Find where the given text appears and provide that cell's center as (X, Y) coordinate. 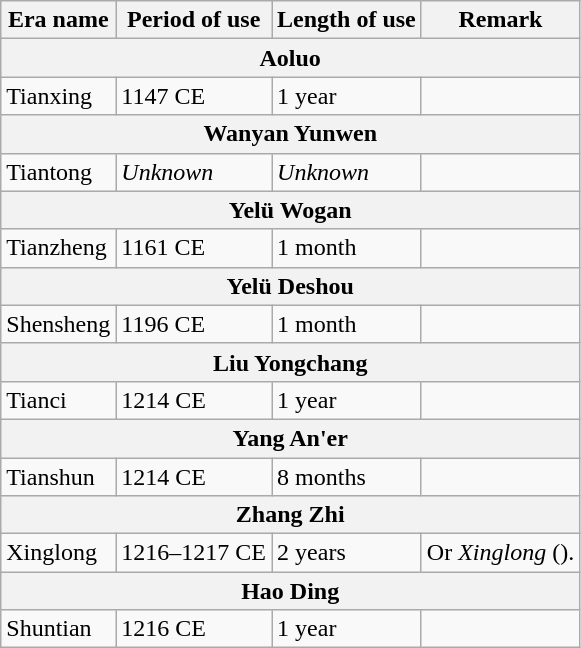
1216 CE (194, 629)
Xinglong (58, 553)
Shuntian (58, 629)
1161 CE (194, 248)
Tianxing (58, 96)
Or Xinglong (). (500, 553)
1196 CE (194, 324)
Zhang Zhi (290, 515)
Era name (58, 20)
Length of use (347, 20)
1147 CE (194, 96)
8 months (347, 477)
Remark (500, 20)
Wanyan Yunwen (290, 134)
Tianzheng (58, 248)
Shensheng (58, 324)
2 years (347, 553)
Yelü Wogan (290, 210)
Tianci (58, 400)
Hao Ding (290, 591)
Period of use (194, 20)
Tianshun (58, 477)
1216–1217 CE (194, 553)
Aoluo (290, 58)
Yang An'er (290, 438)
Tiantong (58, 172)
Liu Yongchang (290, 362)
Yelü Deshou (290, 286)
